Identify which cell holds the provided text, then report its [x, y] central coordinate. 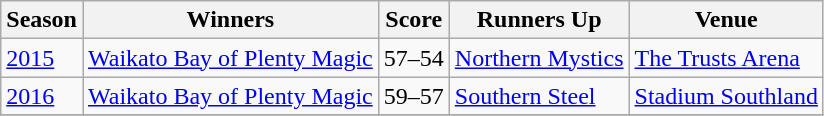
59–57 [414, 96]
Season [42, 20]
2015 [42, 58]
Venue [726, 20]
Southern Steel [539, 96]
Runners Up [539, 20]
Stadium Southland [726, 96]
The Trusts Arena [726, 58]
Winners [230, 20]
2016 [42, 96]
Score [414, 20]
Northern Mystics [539, 58]
57–54 [414, 58]
